Capture the cell that displays the provided text and extract its (X, Y) central coordinate. 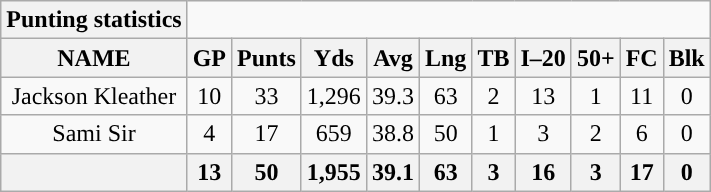
38.8 (392, 134)
50+ (596, 58)
Blk (686, 58)
39.1 (392, 172)
11 (642, 96)
GP (209, 58)
I–20 (543, 58)
Lng (445, 58)
FC (642, 58)
659 (334, 134)
1,296 (334, 96)
16 (543, 172)
Jackson Kleather (94, 96)
Avg (392, 58)
6 (642, 134)
Punting statistics (94, 20)
Punts (267, 58)
1,955 (334, 172)
4 (209, 134)
Sami Sir (94, 134)
TB (494, 58)
NAME (94, 58)
10 (209, 96)
33 (267, 96)
39.3 (392, 96)
Yds (334, 58)
